Identify which cell holds the provided text, then report its (X, Y) central coordinate. 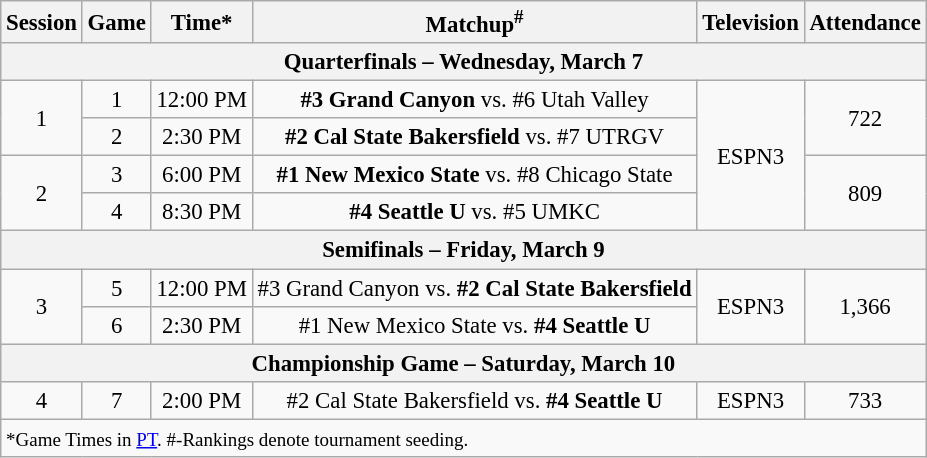
809 (865, 194)
6:00 PM (202, 175)
#1 New Mexico State vs. #8 Chicago State (474, 175)
#4 Seattle U vs. #5 UMKC (474, 213)
#3 Grand Canyon vs. #2 Cal State Bakersfield (474, 288)
1,366 (865, 306)
8:30 PM (202, 213)
Attendance (865, 22)
Semifinals – Friday, March 9 (464, 250)
2:00 PM (202, 400)
7 (116, 400)
5 (116, 288)
#1 New Mexico State vs. #4 Seattle U (474, 325)
722 (865, 118)
*Game Times in PT. #-Rankings denote tournament seeding. (464, 438)
Game (116, 22)
#2 Cal State Bakersfield vs. #7 UTRGV (474, 137)
6 (116, 325)
#3 Grand Canyon vs. #6 Utah Valley (474, 100)
Championship Game – Saturday, March 10 (464, 363)
Television (750, 22)
Time* (202, 22)
Quarterfinals – Wednesday, March 7 (464, 62)
#2 Cal State Bakersfield vs. #4 Seattle U (474, 400)
733 (865, 400)
Matchup# (474, 22)
Session (42, 22)
